Locate the cell with the specified text and output its (x, y) center coordinate. 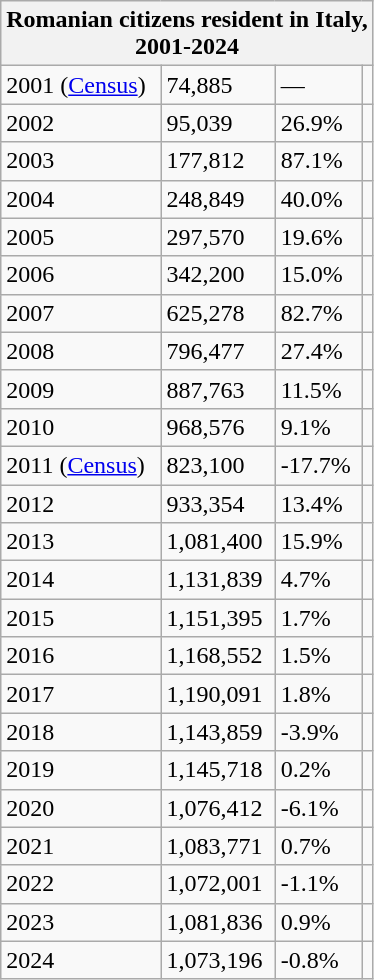
1.7% (318, 618)
4.7% (318, 580)
2020 (81, 808)
2018 (81, 732)
1,143,859 (218, 732)
2009 (81, 389)
26.9% (318, 123)
2012 (81, 503)
40.0% (318, 199)
-1.1% (318, 884)
2004 (81, 199)
823,100 (218, 465)
2001 (Census) (81, 85)
2016 (81, 656)
-6.1% (318, 808)
2021 (81, 846)
2002 (81, 123)
13.4% (318, 503)
0.2% (318, 770)
— (318, 85)
11.5% (318, 389)
2006 (81, 275)
2015 (81, 618)
2023 (81, 922)
2008 (81, 351)
0.9% (318, 922)
1,073,196 (218, 960)
2005 (81, 237)
1,081,836 (218, 922)
-17.7% (318, 465)
2007 (81, 313)
2011 (Census) (81, 465)
1,168,552 (218, 656)
297,570 (218, 237)
1,131,839 (218, 580)
1,145,718 (218, 770)
1,081,400 (218, 542)
887,763 (218, 389)
-3.9% (318, 732)
87.1% (318, 161)
2014 (81, 580)
933,354 (218, 503)
342,200 (218, 275)
1,076,412 (218, 808)
27.4% (318, 351)
19.6% (318, 237)
15.9% (318, 542)
1.8% (318, 694)
177,812 (218, 161)
Romanian citizens resident in Italy,2001-2024 (188, 34)
1.5% (318, 656)
2013 (81, 542)
0.7% (318, 846)
2019 (81, 770)
248,849 (218, 199)
2017 (81, 694)
95,039 (218, 123)
74,885 (218, 85)
968,576 (218, 427)
2010 (81, 427)
2024 (81, 960)
-0.8% (318, 960)
1,190,091 (218, 694)
82.7% (318, 313)
1,151,395 (218, 618)
9.1% (318, 427)
2003 (81, 161)
1,083,771 (218, 846)
625,278 (218, 313)
796,477 (218, 351)
15.0% (318, 275)
2022 (81, 884)
1,072,001 (218, 884)
